Capture the cell that displays the provided text and extract its (x, y) central coordinate. 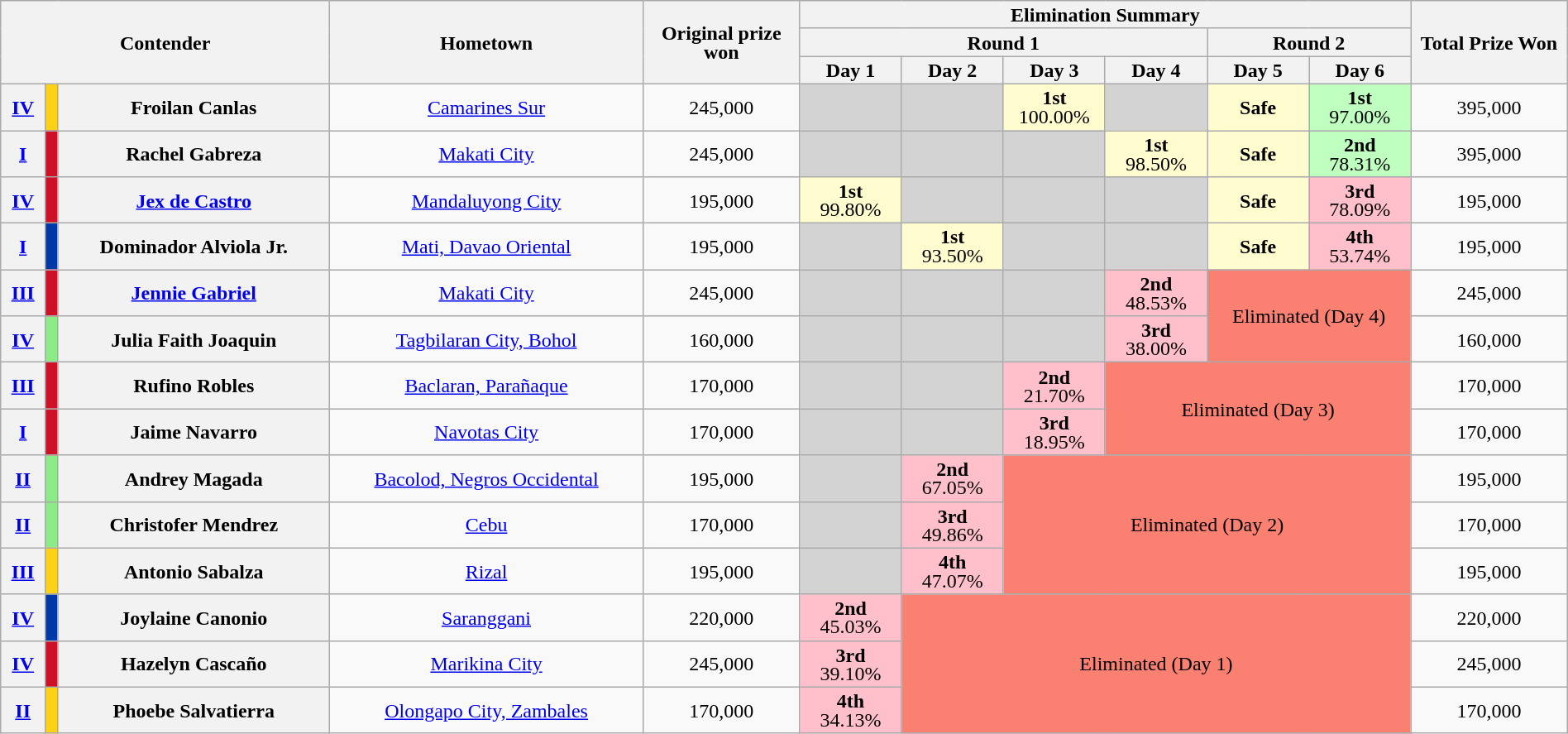
2nd78.31% (1360, 154)
Hazelyn Cascaño (194, 664)
Mandaluyong City (486, 200)
Cebu (486, 525)
Jennie Gabriel (194, 293)
Andrey Magada (194, 478)
Day 3 (1054, 70)
Christofer Mendrez (194, 525)
Elimination Summary (1105, 15)
Original prize won (721, 43)
1st99.80% (850, 200)
Hometown (486, 43)
Phoebe Salvatierra (194, 710)
Day 4 (1156, 70)
3rd78.09% (1360, 200)
Contender (165, 43)
Marikina City (486, 664)
3rd38.00% (1156, 339)
Rizal (486, 571)
Baclaran, Parañaque (486, 386)
Jex de Castro (194, 200)
Antonio Sabalza (194, 571)
1st100.00% (1054, 107)
2nd48.53% (1156, 293)
2nd21.70% (1054, 386)
Eliminated (Day 4) (1309, 316)
Day 1 (850, 70)
2nd45.03% (850, 617)
Joylaine Canonio (194, 617)
Dominador Alviola Jr. (194, 247)
Jaime Navarro (194, 432)
1st93.50% (953, 247)
Round 1 (1004, 42)
Tagbilaran City, Bohol (486, 339)
Rachel Gabreza (194, 154)
Day 5 (1259, 70)
Bacolod, Negros Occidental (486, 478)
Total Prize Won (1489, 43)
Navotas City (486, 432)
4th47.07% (953, 571)
Round 2 (1309, 42)
Eliminated (Day 3) (1257, 409)
1st98.50% (1156, 154)
4th53.74% (1360, 247)
Eliminated (Day 1) (1156, 664)
3rd18.95% (1054, 432)
Saranggani (486, 617)
3rd39.10% (850, 664)
3rd49.86% (953, 525)
Olongapo City, Zambales (486, 710)
1st97.00% (1360, 107)
Froilan Canlas (194, 107)
Day 2 (953, 70)
Rufino Robles (194, 386)
Eliminated (Day 2) (1207, 525)
Julia Faith Joaquin (194, 339)
2nd67.05% (953, 478)
Mati, Davao Oriental (486, 247)
Camarines Sur (486, 107)
Day 6 (1360, 70)
4th34.13% (850, 710)
